Return the [x, y] coordinate for the center point of the cell that contains the specified text.  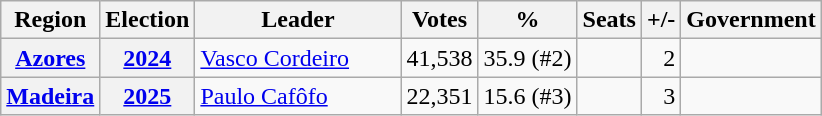
2024 [148, 58]
Region [50, 20]
15.6 (#3) [528, 96]
2 [660, 58]
Paulo Cafôfo [298, 96]
Government [751, 20]
22,351 [440, 96]
Leader [298, 20]
+/- [660, 20]
2025 [148, 96]
3 [660, 96]
35.9 (#2) [528, 58]
% [528, 20]
Seats [609, 20]
Votes [440, 20]
Election [148, 20]
Azores [50, 58]
Madeira [50, 96]
41,538 [440, 58]
Vasco Cordeiro [298, 58]
